Locate the cell with the specified text and output its (X, Y) center coordinate. 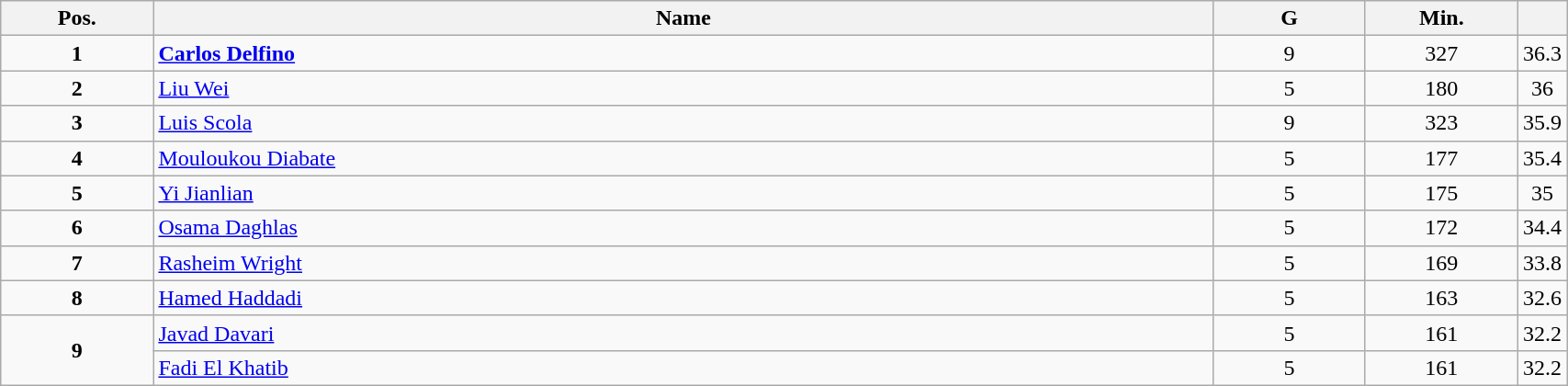
175 (1441, 193)
Osama Daghlas (683, 228)
33.8 (1543, 263)
8 (77, 298)
163 (1441, 298)
35 (1543, 193)
180 (1441, 88)
Carlos Delfino (683, 53)
36.3 (1543, 53)
36 (1543, 88)
Mouloukou Diabate (683, 158)
34.4 (1543, 228)
Pos. (77, 18)
35.4 (1543, 158)
Min. (1441, 18)
7 (77, 263)
Fadi El Khatib (683, 368)
172 (1441, 228)
323 (1441, 123)
6 (77, 228)
Hamed Haddadi (683, 298)
4 (77, 158)
35.9 (1543, 123)
G (1290, 18)
1 (77, 53)
32.6 (1543, 298)
Javad Davari (683, 333)
Luis Scola (683, 123)
Rasheim Wright (683, 263)
Name (683, 18)
327 (1441, 53)
Liu Wei (683, 88)
3 (77, 123)
177 (1441, 158)
169 (1441, 263)
Yi Jianlian (683, 193)
2 (77, 88)
